Pinpoint the cell where the given text exists, returning its [x, y] midpoint coordinate. 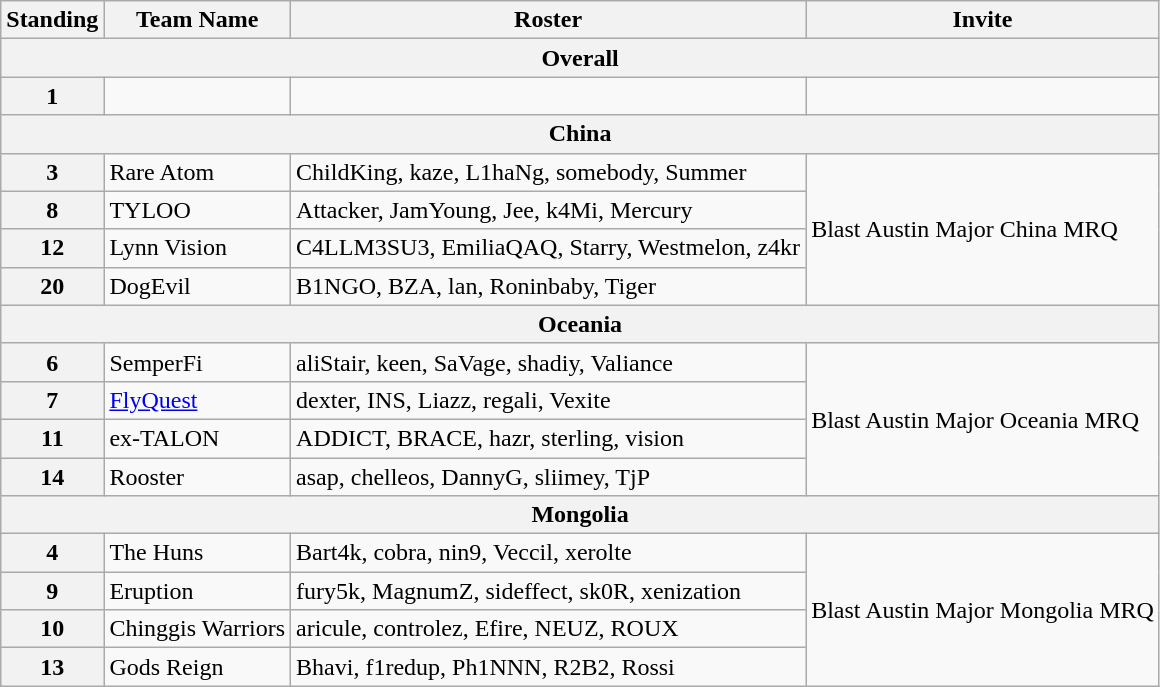
Bhavi, f1redup, Ph1NNN, R2B2, Rossi [548, 667]
asap, chelleos, DannyG, sliimey, TjP [548, 477]
Blast Austin Major China MRQ [983, 229]
ex-TALON [198, 438]
C4LLM3SU3, EmiliaQAQ, Starry, Westmelon, z4kr [548, 248]
Mongolia [580, 515]
SemperFi [198, 362]
1 [52, 96]
China [580, 134]
Team Name [198, 20]
Gods Reign [198, 667]
9 [52, 591]
Bart4k, cobra, nin9, Veccil, xerolte [548, 553]
DogEvil [198, 286]
dexter, INS, Liazz, regali, Vexite [548, 400]
fury5k, MagnumZ, sideffect, sk0R, xenization [548, 591]
11 [52, 438]
Standing [52, 20]
Attacker, JamYoung, Jee, k4Mi, Mercury [548, 210]
B1NGO, BZA, lan, Roninbaby, Tiger [548, 286]
6 [52, 362]
Rooster [198, 477]
4 [52, 553]
aliStair, keen, SaVage, shadiy, Valiance [548, 362]
20 [52, 286]
7 [52, 400]
Blast Austin Major Oceania MRQ [983, 419]
The Huns [198, 553]
aricule, controlez, Efire, NEUZ, ROUX [548, 629]
Overall [580, 58]
Invite [983, 20]
14 [52, 477]
Blast Austin Major Mongolia MRQ [983, 610]
Lynn Vision [198, 248]
8 [52, 210]
ADDICT, BRACE, hazr, sterling, vision [548, 438]
Roster [548, 20]
ChildKing, kaze, L1haNg, somebody, Summer [548, 172]
12 [52, 248]
3 [52, 172]
13 [52, 667]
Rare Atom [198, 172]
Eruption [198, 591]
Chinggis Warriors [198, 629]
TYLOO [198, 210]
Oceania [580, 324]
FlyQuest [198, 400]
10 [52, 629]
